Provide the [x, y] coordinate of the cell's center where the given text is located.  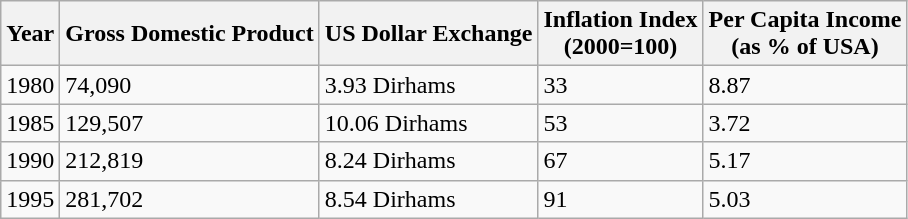
3.93 Dirhams [428, 85]
Year [30, 34]
8.87 [805, 85]
1990 [30, 161]
10.06 Dirhams [428, 123]
67 [620, 161]
US Dollar Exchange [428, 34]
129,507 [190, 123]
Gross Domestic Product [190, 34]
91 [620, 199]
8.54 Dirhams [428, 199]
212,819 [190, 161]
Inflation Index (2000=100) [620, 34]
1995 [30, 199]
3.72 [805, 123]
8.24 Dirhams [428, 161]
33 [620, 85]
5.17 [805, 161]
5.03 [805, 199]
281,702 [190, 199]
74,090 [190, 85]
1980 [30, 85]
Per Capita Income (as % of USA) [805, 34]
53 [620, 123]
1985 [30, 123]
